Extract the [X, Y] coordinate from the center of the cell holding the provided text.  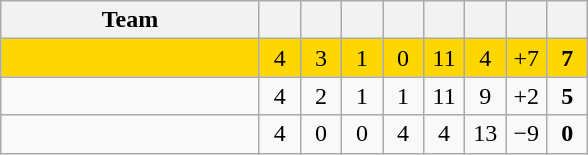
3 [320, 58]
13 [486, 134]
Team [130, 20]
+2 [526, 96]
7 [568, 58]
2 [320, 96]
9 [486, 96]
−9 [526, 134]
+7 [526, 58]
5 [568, 96]
